Pinpoint the cell where the given text exists, returning its (x, y) midpoint coordinate. 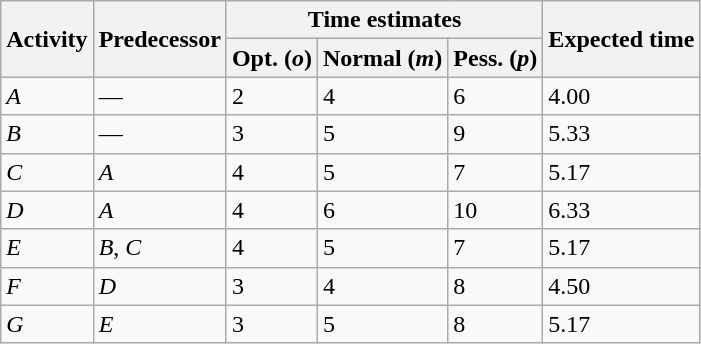
4.50 (622, 286)
Normal (m) (382, 58)
Expected time (622, 39)
10 (496, 210)
C (47, 172)
9 (496, 134)
Predecessor (160, 39)
B, C (160, 248)
F (47, 286)
6.33 (622, 210)
Opt. (o) (272, 58)
Pess. (p) (496, 58)
G (47, 324)
Time estimates (384, 20)
5.33 (622, 134)
2 (272, 96)
4.00 (622, 96)
B (47, 134)
Activity (47, 39)
